Scan for the cell matching the given text and deliver its [x, y] coordinate at center. 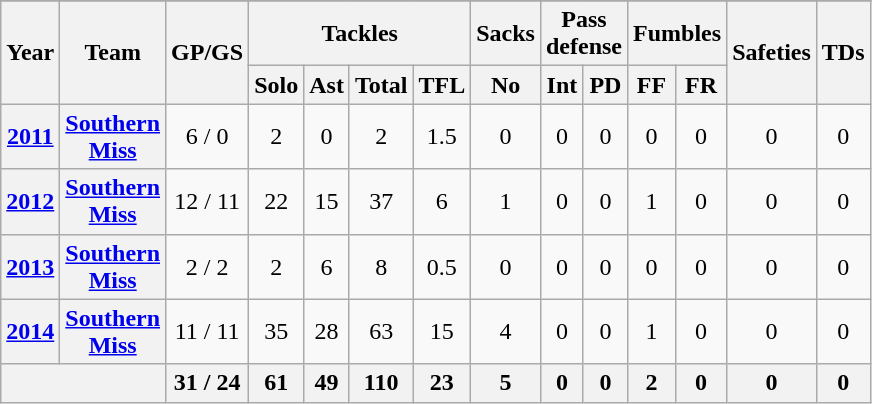
63 [381, 332]
GP/GS [208, 52]
5 [506, 383]
61 [276, 383]
31 / 24 [208, 383]
TFL [442, 85]
6 / 0 [208, 136]
37 [381, 202]
Sacks [506, 34]
Year [30, 52]
110 [381, 383]
Fumbles [678, 34]
FR [700, 85]
PD [605, 85]
Solo [276, 85]
4 [506, 332]
2014 [30, 332]
2013 [30, 266]
12 / 11 [208, 202]
35 [276, 332]
23 [442, 383]
FF [652, 85]
Pass defense [584, 34]
22 [276, 202]
8 [381, 266]
No [506, 85]
2 / 2 [208, 266]
0.5 [442, 266]
2011 [30, 136]
Safeties [772, 52]
2012 [30, 202]
11 / 11 [208, 332]
Int [562, 85]
1.5 [442, 136]
49 [327, 383]
Ast [327, 85]
28 [327, 332]
Team [113, 52]
Total [381, 85]
Tackles [360, 34]
TDs [843, 52]
